Extract the [x, y] coordinate from the center of the cell holding the provided text.  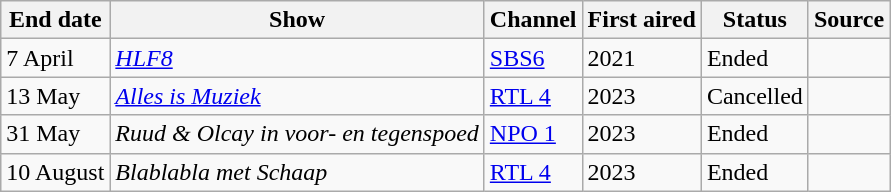
End date [56, 20]
Ruud & Olcay in voor- en tegenspoed [297, 134]
Cancelled [754, 96]
SBS6 [533, 58]
Status [754, 20]
HLF8 [297, 58]
Channel [533, 20]
NPO 1 [533, 134]
7 April [56, 58]
Source [848, 20]
First aired [642, 20]
Alles is Muziek [297, 96]
31 May [56, 134]
10 August [56, 172]
2021 [642, 58]
Show [297, 20]
Blablabla met Schaap [297, 172]
13 May [56, 96]
